Search for the cell housing the specified text and yield its [x, y] center coordinate. 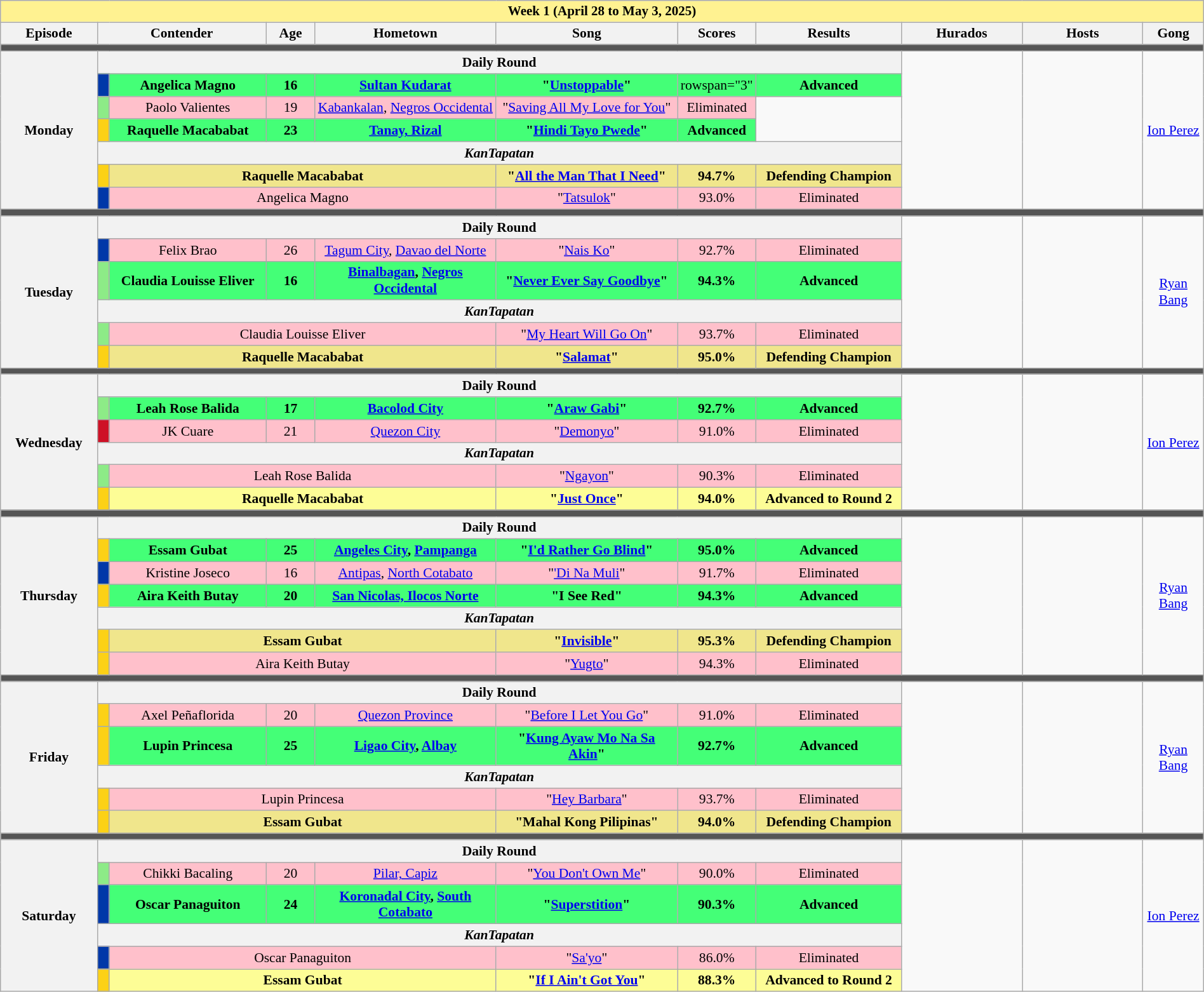
Friday [49, 757]
"Saving All My Love for You" [587, 108]
San Nicolas, Ilocos Norte [406, 596]
rowspan="3" [717, 85]
"'Di Na Muli" [587, 573]
Felix Brao [188, 250]
"I See Red" [587, 596]
Axel Peñaflorida [188, 716]
24 [290, 904]
Kristine Joseco [188, 573]
Hosts [1083, 34]
"Sa'yo" [587, 958]
Week 1 (April 28 to May 3, 2025) [602, 11]
Angeles City, Pampanga [406, 551]
"If I Ain't Got You" [587, 981]
"Hindi Tayo Pwede" [587, 131]
"Kung Ayaw Mo Na Sa Akin" [587, 746]
Quezon Province [406, 716]
"You Don't Own Me" [587, 874]
86.0% [717, 958]
88.3% [717, 981]
"Mahal Kong Pilipinas" [587, 822]
Paolo Valientes [188, 108]
"Unstoppable" [587, 85]
93.0% [717, 199]
Binalbagan, Negros Occidental [406, 281]
Wednesday [49, 443]
"Hey Barbara" [587, 800]
"Yugto" [587, 664]
"Demonyo" [587, 431]
26 [290, 250]
Song [587, 34]
Kabankalan, Negros Occidental [406, 108]
Episode [49, 34]
Chikki Bacaling [188, 874]
Bacolod City [406, 408]
Ligao City, Albay [406, 746]
Tanay, Rizal [406, 131]
Contender [182, 34]
Antipas, North Cotabato [406, 573]
Results [829, 34]
19 [290, 108]
"Ngayon" [587, 476]
"Never Ever Say Goodbye" [587, 281]
Koronadal City, South Cotabato [406, 904]
Tagum City, Davao del Norte [406, 250]
Thursday [49, 596]
Sultan Kudarat [406, 85]
Age [290, 34]
Pilar, Capiz [406, 874]
Quezon City [406, 431]
"Tatsulok" [587, 199]
23 [290, 131]
Hometown [406, 34]
Monday [49, 131]
"Superstition" [587, 904]
91.7% [717, 573]
"Araw Gabi" [587, 408]
"I'd Rather Go Blind" [587, 551]
21 [290, 431]
Hurados [961, 34]
"All the Man That I Need" [587, 176]
94.7% [717, 176]
"Just Once" [587, 499]
95.3% [717, 641]
"Salamat" [587, 357]
"My Heart Will Go On" [587, 334]
Saturday [49, 916]
"Invisible" [587, 641]
JK Cuare [188, 431]
"Nais Ko" [587, 250]
Scores [717, 34]
Tuesday [49, 292]
Gong [1174, 34]
90.0% [717, 874]
"Before I Let You Go" [587, 716]
17 [290, 408]
